Provide the (x, y) coordinate of the cell's center where the given text is located.  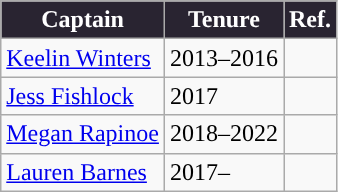
2017 (224, 96)
Megan Rapinoe (83, 134)
Tenure (224, 20)
Keelin Winters (83, 58)
Jess Fishlock (83, 96)
2017– (224, 172)
Lauren Barnes (83, 172)
Captain (83, 20)
Ref. (310, 20)
2018–2022 (224, 134)
2013–2016 (224, 58)
